Find where the given text appears and provide that cell's center as (X, Y) coordinate. 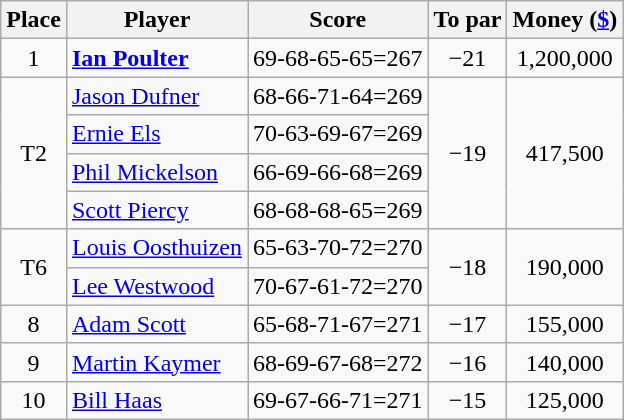
155,000 (565, 324)
68-66-71-64=269 (338, 96)
−21 (468, 58)
140,000 (565, 362)
417,500 (565, 153)
Lee Westwood (156, 286)
Louis Oosthuizen (156, 248)
1,200,000 (565, 58)
−17 (468, 324)
1 (34, 58)
Adam Scott (156, 324)
−19 (468, 153)
Bill Haas (156, 400)
Jason Dufner (156, 96)
69-67-66-71=271 (338, 400)
To par (468, 20)
Player (156, 20)
Score (338, 20)
69-68-65-65=267 (338, 58)
125,000 (565, 400)
70-67-61-72=270 (338, 286)
8 (34, 324)
70-63-69-67=269 (338, 134)
9 (34, 362)
10 (34, 400)
Place (34, 20)
T2 (34, 153)
Ernie Els (156, 134)
65-63-70-72=270 (338, 248)
66-69-66-68=269 (338, 172)
Money ($) (565, 20)
65-68-71-67=271 (338, 324)
190,000 (565, 267)
Ian Poulter (156, 58)
−18 (468, 267)
Scott Piercy (156, 210)
T6 (34, 267)
−16 (468, 362)
−15 (468, 400)
68-69-67-68=272 (338, 362)
68-68-68-65=269 (338, 210)
Phil Mickelson (156, 172)
Martin Kaymer (156, 362)
